Provide the (x, y) coordinate of the cell's center where the given text is located.  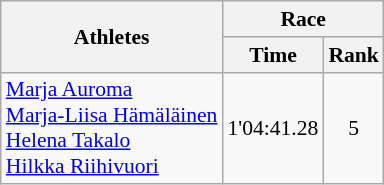
Race (303, 19)
5 (354, 128)
Rank (354, 55)
Marja AuromaMarja-Liisa HämäläinenHelena TakaloHilkka Riihivuori (112, 128)
Time (272, 55)
1'04:41.28 (272, 128)
Athletes (112, 36)
